Capture the cell that displays the provided text and extract its (X, Y) central coordinate. 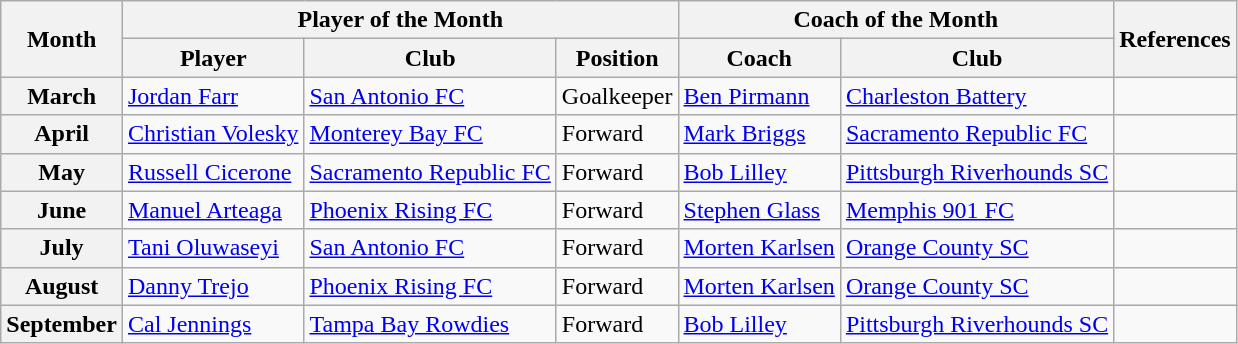
Monterey Bay FC (430, 134)
Christian Volesky (213, 134)
Russell Cicerone (213, 172)
Player (213, 58)
Tampa Bay Rowdies (430, 324)
April (62, 134)
Jordan Farr (213, 96)
September (62, 324)
Position (617, 58)
Stephen Glass (759, 210)
Coach (759, 58)
August (62, 286)
References (1176, 39)
Tani Oluwaseyi (213, 248)
July (62, 248)
Manuel Arteaga (213, 210)
Cal Jennings (213, 324)
Mark Briggs (759, 134)
Coach of the Month (896, 20)
Month (62, 39)
Player of the Month (400, 20)
Charleston Battery (976, 96)
May (62, 172)
Goalkeeper (617, 96)
Danny Trejo (213, 286)
Memphis 901 FC (976, 210)
June (62, 210)
Ben Pirmann (759, 96)
March (62, 96)
